For the text-containing cell, return its midpoint in [X, Y] coordinate format. 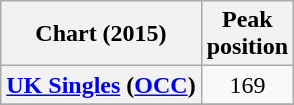
UK Singles (OCC) [101, 85]
Chart (2015) [101, 34]
Peakposition [247, 34]
169 [247, 85]
